Output the (x, y) coordinate of the center of the cell containing the given text.  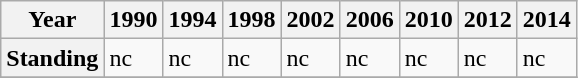
2006 (370, 20)
1990 (134, 20)
2002 (310, 20)
2012 (488, 20)
1994 (192, 20)
2010 (428, 20)
2014 (546, 20)
Standing (52, 58)
1998 (252, 20)
Year (52, 20)
